Return the (X, Y) coordinate for the center point of the cell that contains the specified text.  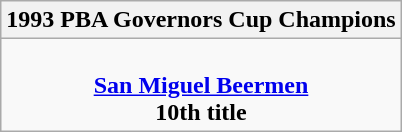
1993 PBA Governors Cup Champions (201, 20)
San Miguel Beermen 10th title (201, 85)
